Return the [x, y] coordinate for the center point of the cell that contains the specified text.  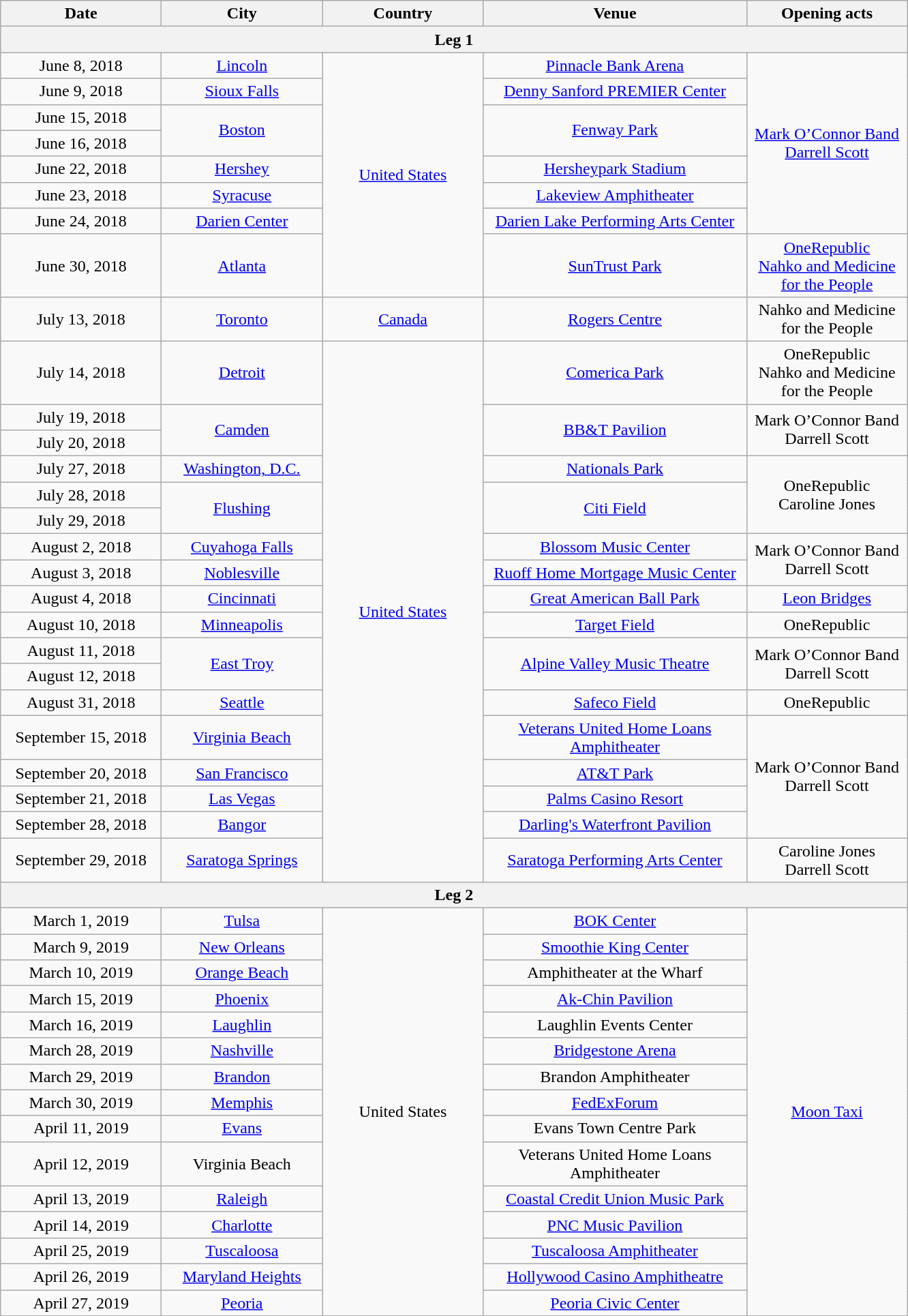
July 19, 2018 [81, 417]
Tuscaloosa [242, 1251]
June 16, 2018 [81, 143]
OneRepublicCaroline Jones [827, 495]
City [242, 14]
August 11, 2018 [81, 650]
Date [81, 14]
BOK Center [615, 921]
Sioux Falls [242, 91]
Darling's Waterfront Pavilion [615, 824]
Darien Lake Performing Arts Center [615, 221]
Brandon Amphitheater [615, 1077]
Las Vegas [242, 798]
Tuscaloosa Amphitheater [615, 1251]
August 3, 2018 [81, 573]
Camden [242, 430]
March 16, 2019 [81, 1025]
Saratoga Performing Arts Center [615, 859]
Brandon [242, 1077]
Nationals Park [615, 469]
August 10, 2018 [81, 625]
Safeco Field [615, 702]
July 14, 2018 [81, 372]
Orange Beach [242, 973]
March 30, 2019 [81, 1103]
Laughlin Events Center [615, 1025]
Canada [403, 319]
March 15, 2019 [81, 999]
Memphis [242, 1103]
July 28, 2018 [81, 495]
Lakeview Amphitheater [615, 195]
June 22, 2018 [81, 169]
March 9, 2019 [81, 947]
Washington, D.C. [242, 469]
Rogers Centre [615, 319]
September 15, 2018 [81, 738]
June 8, 2018 [81, 65]
Noblesville [242, 573]
Evans Town Centre Park [615, 1128]
Palms Casino Resort [615, 798]
March 1, 2019 [81, 921]
March 28, 2019 [81, 1051]
March 10, 2019 [81, 973]
Atlanta [242, 265]
Coastal Credit Union Music Park [615, 1199]
July 20, 2018 [81, 443]
June 9, 2018 [81, 91]
Bridgestone Arena [615, 1051]
Caroline JonesDarrell Scott [827, 859]
Fenway Park [615, 130]
Saratoga Springs [242, 859]
Great American Ball Park [615, 599]
July 27, 2018 [81, 469]
September 29, 2018 [81, 859]
August 2, 2018 [81, 547]
Ak-Chin Pavilion [615, 999]
SunTrust Park [615, 265]
Alpine Valley Music Theatre [615, 663]
March 29, 2019 [81, 1077]
Venue [615, 14]
Charlotte [242, 1225]
Target Field [615, 625]
Cincinnati [242, 599]
San Francisco [242, 773]
June 30, 2018 [81, 265]
Peoria Civic Center [615, 1303]
Cuyahoga Falls [242, 547]
Hersheypark Stadium [615, 169]
Detroit [242, 372]
Evans [242, 1128]
Pinnacle Bank Arena [615, 65]
Raleigh [242, 1199]
Moon Taxi [827, 1112]
April 13, 2019 [81, 1199]
September 21, 2018 [81, 798]
April 12, 2019 [81, 1163]
April 11, 2019 [81, 1128]
Comerica Park [615, 372]
Leg 2 [454, 895]
Nahko and Medicine for the People [827, 319]
Bangor [242, 824]
June 23, 2018 [81, 195]
AT&T Park [615, 773]
Maryland Heights [242, 1276]
Flushing [242, 508]
Leg 1 [454, 40]
June 15, 2018 [81, 117]
Syracuse [242, 195]
Seattle [242, 702]
August 4, 2018 [81, 599]
Ruoff Home Mortgage Music Center [615, 573]
Amphitheater at the Wharf [615, 973]
Leon Bridges [827, 599]
Country [403, 14]
Nashville [242, 1051]
PNC Music Pavilion [615, 1225]
Hershey [242, 169]
June 24, 2018 [81, 221]
Toronto [242, 319]
Boston [242, 130]
Denny Sanford PREMIER Center [615, 91]
July 13, 2018 [81, 319]
Minneapolis [242, 625]
September 20, 2018 [81, 773]
July 29, 2018 [81, 521]
BB&T Pavilion [615, 430]
Peoria [242, 1303]
Phoenix [242, 999]
Lincoln [242, 65]
Hollywood Casino Amphitheatre [615, 1276]
September 28, 2018 [81, 824]
Citi Field [615, 508]
Blossom Music Center [615, 547]
Laughlin [242, 1025]
Darien Center [242, 221]
August 12, 2018 [81, 676]
FedExForum [615, 1103]
East Troy [242, 663]
August 31, 2018 [81, 702]
April 14, 2019 [81, 1225]
Tulsa [242, 921]
Smoothie King Center [615, 947]
April 25, 2019 [81, 1251]
April 26, 2019 [81, 1276]
New Orleans [242, 947]
Opening acts [827, 14]
April 27, 2019 [81, 1303]
